Identify which cell holds the provided text, then report its [x, y] central coordinate. 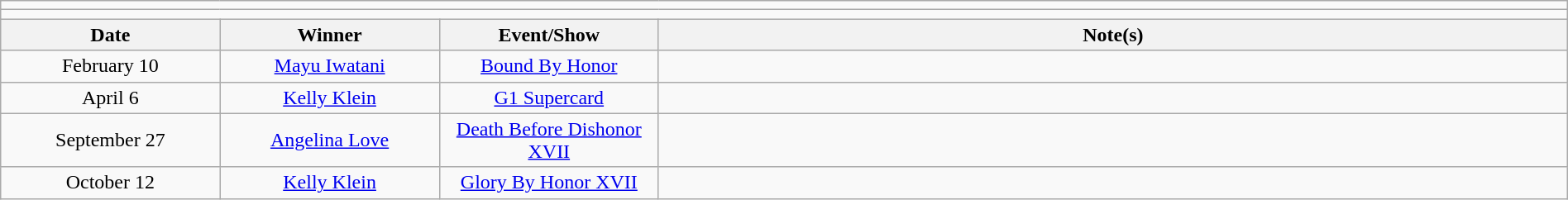
Note(s) [1113, 35]
September 27 [111, 140]
Angelina Love [329, 140]
February 10 [111, 66]
Death Before Dishonor XVII [549, 140]
G1 Supercard [549, 98]
Date [111, 35]
October 12 [111, 183]
April 6 [111, 98]
Bound By Honor [549, 66]
Glory By Honor XVII [549, 183]
Mayu Iwatani [329, 66]
Winner [329, 35]
Event/Show [549, 35]
